From the cell containing the given text, extract its center point as [X, Y] coordinate. 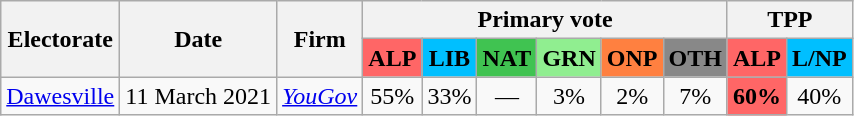
GRN [569, 58]
LIB [450, 58]
Firm [320, 39]
— [507, 96]
Date [198, 39]
Electorate [60, 39]
YouGov [320, 96]
TPP [790, 20]
L/NP [819, 58]
Dawesville [60, 96]
Primary vote [546, 20]
11 March 2021 [198, 96]
7% [695, 96]
3% [569, 96]
33% [450, 96]
NAT [507, 58]
ONP [632, 58]
40% [819, 96]
60% [756, 96]
55% [392, 96]
2% [632, 96]
OTH [695, 58]
